Locate the cell with the specified text and output its [x, y] center coordinate. 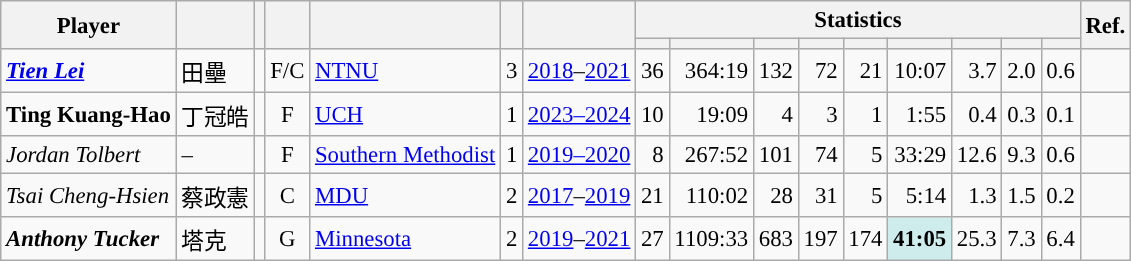
– [215, 155]
132 [776, 71]
Southern Methodist [406, 155]
4 [776, 115]
0.4 [977, 115]
F/C [288, 71]
1.3 [977, 196]
2017–2019 [580, 196]
Tsai Cheng-Hsien [88, 196]
36 [652, 71]
101 [776, 155]
0.1 [1060, 115]
Ref. [1105, 25]
蔡政憲 [215, 196]
10:07 [920, 71]
5:14 [920, 196]
Statistics [858, 20]
8 [652, 155]
2.0 [1022, 71]
MDU [406, 196]
72 [820, 71]
2019–2020 [580, 155]
1.5 [1022, 196]
1:55 [920, 115]
丁冠皓 [215, 115]
2018–2021 [580, 71]
0.3 [1022, 115]
UCH [406, 115]
31 [820, 196]
267:52 [711, 155]
110:02 [711, 196]
12.6 [977, 155]
2023–2024 [580, 115]
田壘 [215, 71]
Tien Lei [88, 71]
C [288, 196]
364:19 [711, 71]
3.7 [977, 71]
Ting Kuang-Hao [88, 115]
10 [652, 115]
Jordan Tolbert [88, 155]
9.3 [1022, 155]
19:09 [711, 115]
Player [88, 25]
33:29 [920, 155]
NTNU [406, 71]
28 [776, 196]
74 [820, 155]
2 [512, 196]
0.2 [1060, 196]
